Locate the cell with the specified text and output its (x, y) center coordinate. 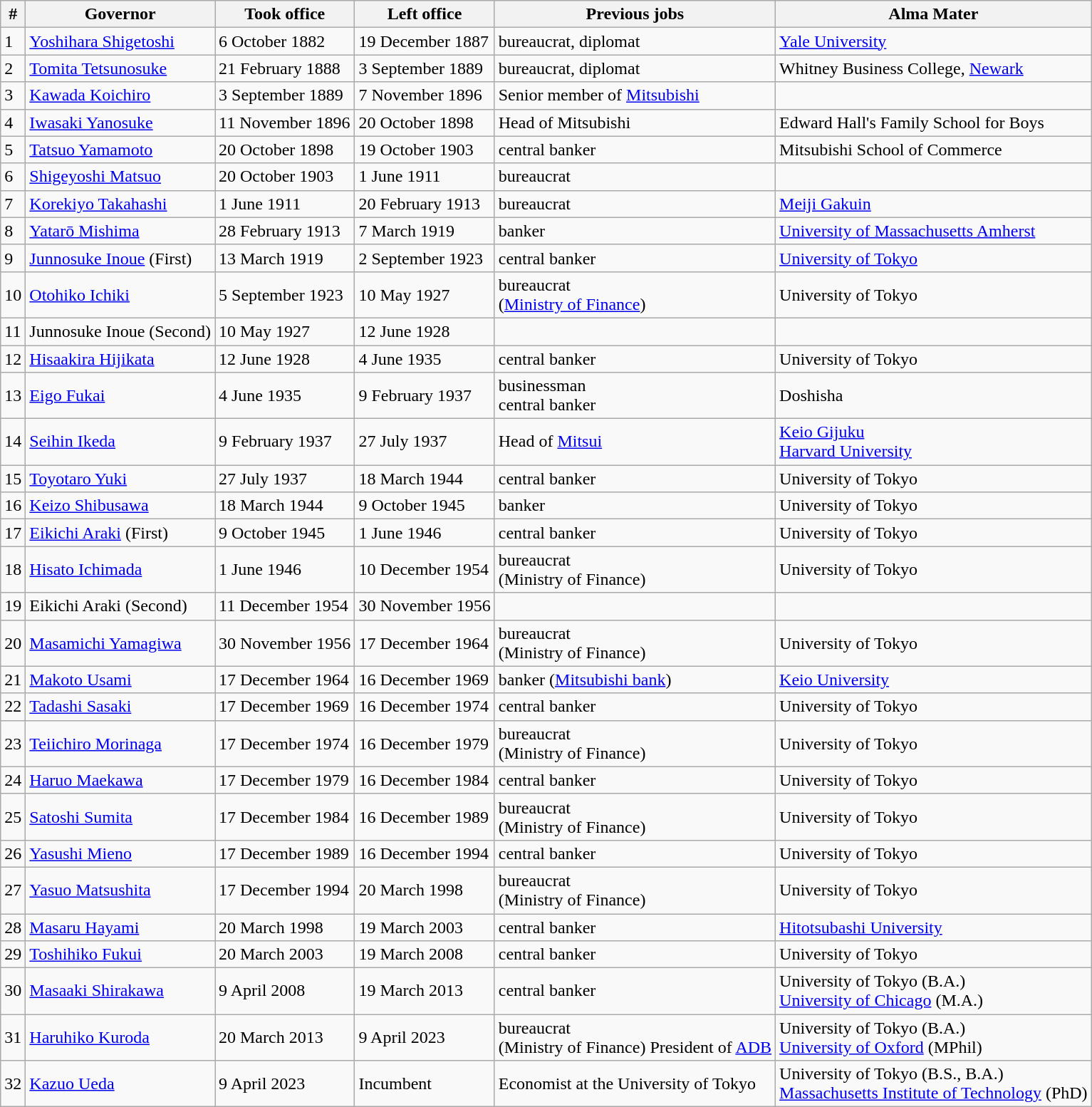
Hisaakira Hijikata (120, 358)
27 (13, 890)
20 March 2013 (285, 1037)
Keizo Shibusawa (120, 506)
20 October 1903 (285, 177)
16 December 1974 (425, 707)
University of Tokyo (B.A.)University of Chicago (M.A.) (934, 992)
30 (13, 992)
Tadashi Sasaki (120, 707)
Left office (425, 14)
17 December 1989 (285, 853)
Head of Mitsui (635, 442)
Keio University (934, 680)
Junnosuke Inoue (Second) (120, 331)
Seihin Ikeda (120, 442)
7 (13, 204)
University of Massachusetts Amherst (934, 231)
2 (13, 68)
Otohiko Ichiki (120, 295)
businessmancentral banker (635, 396)
17 December 1969 (285, 707)
Yale University (934, 41)
13 (13, 396)
13 March 1919 (285, 258)
5 (13, 150)
Edward Hall's Family School for Boys (934, 123)
17 December 1974 (285, 744)
9 (13, 258)
14 (13, 442)
University of Tokyo (B.A.)University of Oxford (MPhil) (934, 1037)
Hitotsubashi University (934, 927)
10 December 1954 (425, 570)
18 (13, 570)
Yasuo Matsushita (120, 890)
17 December 1994 (285, 890)
20 February 1913 (425, 204)
16 December 1994 (425, 853)
16 December 1969 (425, 680)
24 (13, 780)
19 March 2013 (425, 992)
Korekiyo Takahashi (120, 204)
Head of Mitsubishi (635, 123)
Yatarō Mishima (120, 231)
21 (13, 680)
Whitney Business College, Newark (934, 68)
4 (13, 123)
20 (13, 643)
19 (13, 606)
32 (13, 1084)
16 (13, 506)
Toyotaro Yuki (120, 479)
Hisato Ichimada (120, 570)
6 October 1882 (285, 41)
Masaru Hayami (120, 927)
3 (13, 95)
Shigeyoshi Matsuo (120, 177)
Toshihiko Fukui (120, 955)
11 December 1954 (285, 606)
Kawada Koichiro (120, 95)
Economist at the University of Tokyo (635, 1084)
11 November 1896 (285, 123)
31 (13, 1037)
19 December 1887 (425, 41)
12 (13, 358)
1 (13, 41)
Eigo Fukai (120, 396)
Tomita Tetsunosuke (120, 68)
Masaaki Shirakawa (120, 992)
11 (13, 331)
26 (13, 853)
23 (13, 744)
Took office (285, 14)
Iwasaki Yanosuke (120, 123)
7 March 1919 (425, 231)
10 (13, 295)
16 December 1989 (425, 816)
Keio GijukuHarvard University (934, 442)
Masamichi Yamagiwa (120, 643)
8 (13, 231)
Yoshihara Shigetoshi (120, 41)
16 December 1984 (425, 780)
16 December 1979 (425, 744)
Meiji Gakuin (934, 204)
Tatsuo Yamamoto (120, 150)
17 December 1979 (285, 780)
25 (13, 816)
Doshisha (934, 396)
Teiichiro Morinaga (120, 744)
Senior member of Mitsubishi (635, 95)
Previous jobs (635, 14)
9 April 2008 (285, 992)
2 September 1923 (425, 258)
20 March 2003 (285, 955)
Eikichi Araki (Second) (120, 606)
Haruhiko Kuroda (120, 1037)
7 November 1896 (425, 95)
University of Tokyo (B.S., B.A.)Massachusetts Institute of Technology (PhD) (934, 1084)
5 September 1923 (285, 295)
Incumbent (425, 1084)
Alma Mater (934, 14)
22 (13, 707)
banker (Mitsubishi bank) (635, 680)
19 March 2003 (425, 927)
Makoto Usami (120, 680)
Haruo Maekawa (120, 780)
28 (13, 927)
Satoshi Sumita (120, 816)
6 (13, 177)
Kazuo Ueda (120, 1084)
19 October 1903 (425, 150)
19 March 2008 (425, 955)
Junnosuke Inoue (First) (120, 258)
Governor (120, 14)
29 (13, 955)
15 (13, 479)
Yasushi Mieno (120, 853)
21 February 1888 (285, 68)
17 (13, 533)
bureaucrat(Ministry of Finance) President of ADB (635, 1037)
Eikichi Araki (First) (120, 533)
Mitsubishi School of Commerce (934, 150)
17 December 1984 (285, 816)
28 February 1913 (285, 231)
# (13, 14)
